Locate the cell with the specified text and output its [x, y] center coordinate. 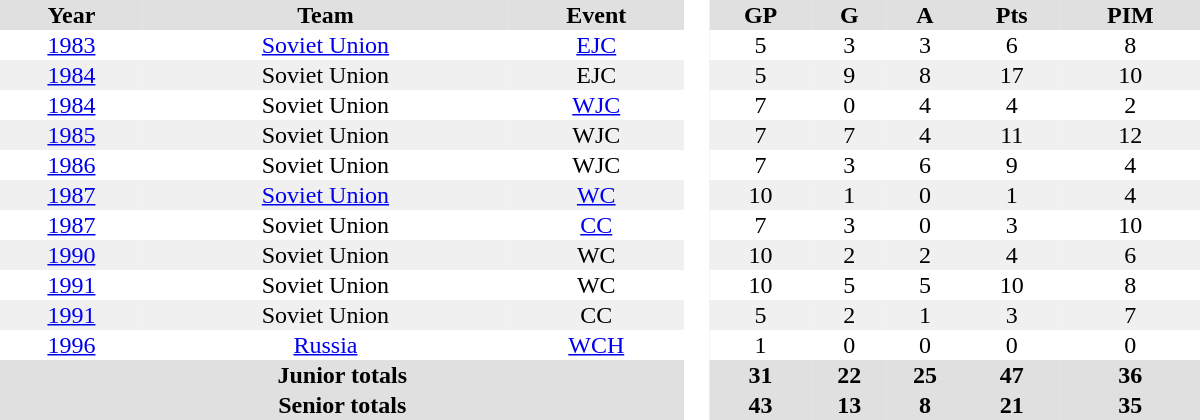
21 [1012, 405]
43 [761, 405]
31 [761, 375]
1986 [72, 165]
17 [1012, 75]
PIM [1130, 15]
1983 [72, 45]
11 [1012, 135]
G [849, 15]
Senior totals [342, 405]
Year [72, 15]
25 [925, 375]
12 [1130, 135]
Pts [1012, 15]
1985 [72, 135]
1996 [72, 345]
35 [1130, 405]
13 [849, 405]
GP [761, 15]
1990 [72, 255]
22 [849, 375]
WCH [596, 345]
47 [1012, 375]
Event [596, 15]
36 [1130, 375]
Junior totals [342, 375]
Team [326, 15]
Russia [326, 345]
A [925, 15]
